Determine the (X, Y) coordinate at the center of the cell enclosing the given text.  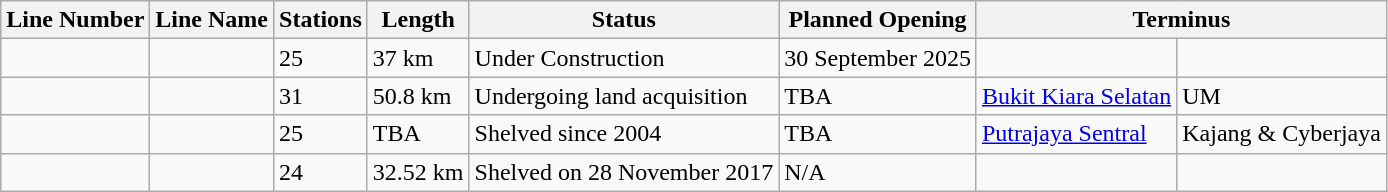
Terminus (1181, 20)
37 km (418, 58)
Line Name (212, 20)
Undergoing land acquisition (624, 96)
UM (1282, 96)
Length (418, 20)
Shelved since 2004 (624, 134)
Shelved on 28 November 2017 (624, 172)
Status (624, 20)
N/A (878, 172)
Putrajaya Sentral (1076, 134)
Stations (321, 20)
Bukit Kiara Selatan (1076, 96)
Planned Opening (878, 20)
32.52 km (418, 172)
Kajang & Cyberjaya (1282, 134)
24 (321, 172)
Line Number (76, 20)
30 September 2025 (878, 58)
50.8 km (418, 96)
Under Construction (624, 58)
31 (321, 96)
